For the text-containing cell, return its midpoint in [x, y] coordinate format. 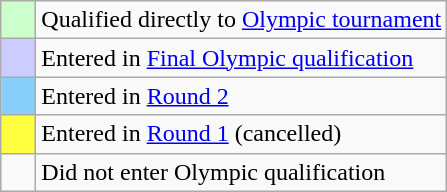
Qualified directly to Olympic tournament [242, 20]
Entered in Round 1 (cancelled) [242, 134]
Did not enter Olympic qualification [242, 172]
Entered in Round 2 [242, 96]
Entered in Final Olympic qualification [242, 58]
